Provide the [x, y] coordinate of the cell's center where the given text is located.  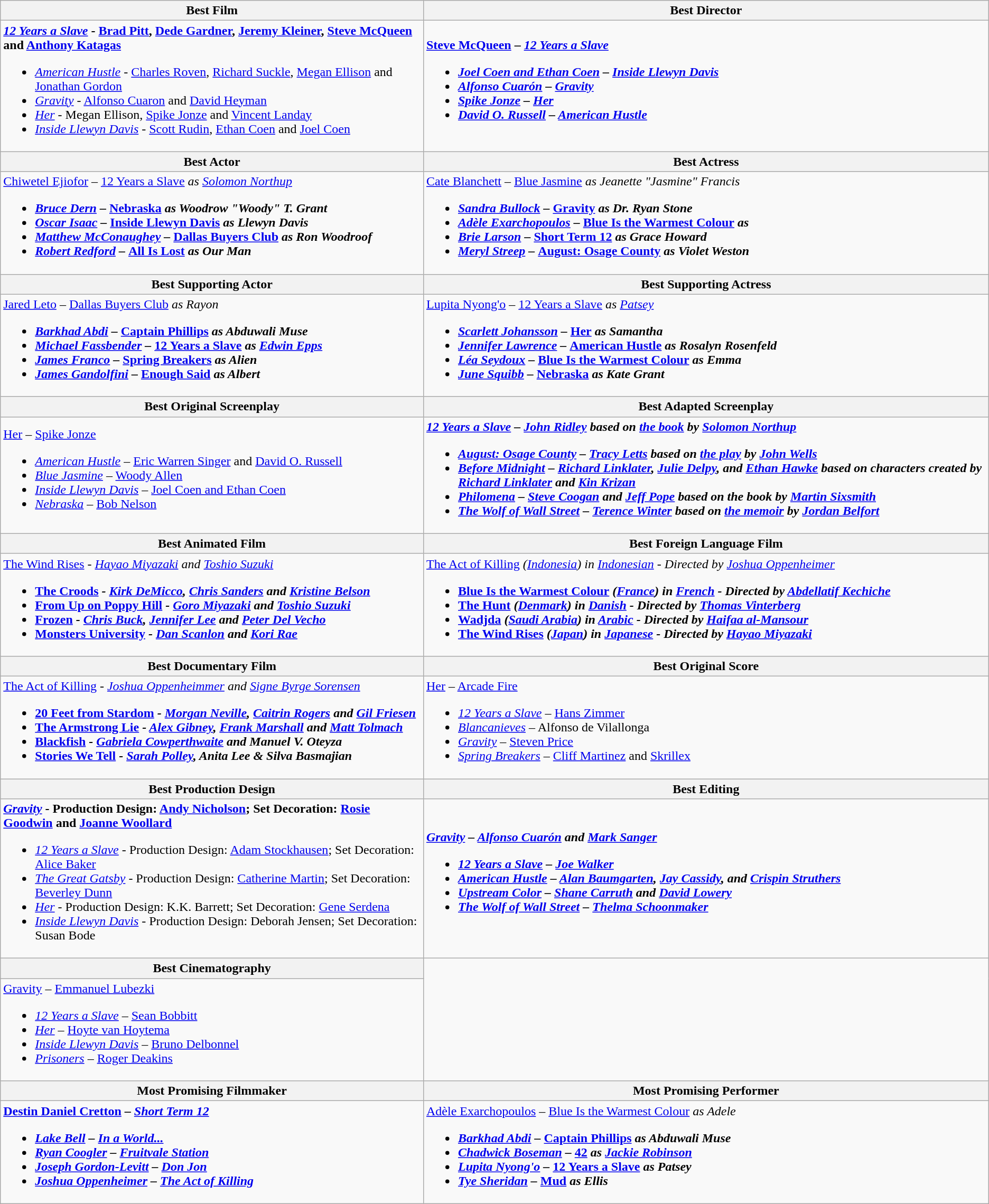
Most Promising Performer [706, 1091]
Most Promising Filmmaker [212, 1091]
Best Actress [706, 162]
Gravity – Emmanuel Lubezki12 Years a Slave – Sean BobbittHer – Hoyte van HoytemaInside Llewyn Davis – Bruno DelbonnelPrisoners – Roger Deakins [212, 1030]
Best Director [706, 11]
Best Supporting Actor [212, 284]
Best Original Score [706, 666]
Best Editing [706, 788]
Best Original Screenplay [212, 407]
Best Foreign Language Film [706, 543]
Best Documentary Film [212, 666]
Best Adapted Screenplay [706, 407]
Best Production Design [212, 788]
Best Cinematography [212, 968]
Best Animated Film [212, 543]
Best Actor [212, 162]
Best Film [212, 11]
Best Supporting Actress [706, 284]
